Scan for the cell matching the given text and deliver its [X, Y] coordinate at center. 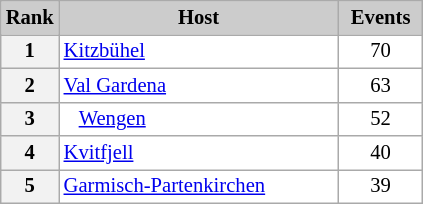
4 [30, 153]
3 [30, 119]
1 [30, 51]
Garmisch-Partenkirchen [199, 186]
Kitzbühel [199, 51]
70 [380, 51]
2 [30, 85]
52 [380, 119]
5 [30, 186]
Host [199, 17]
63 [380, 85]
Kvitfjell [199, 153]
Wengen [199, 119]
39 [380, 186]
Events [380, 17]
Rank [30, 17]
Val Gardena [199, 85]
40 [380, 153]
